Capture the cell that displays the provided text and extract its (x, y) central coordinate. 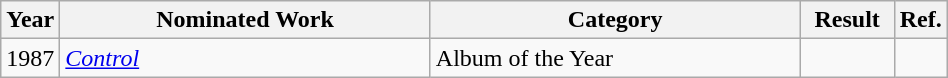
Category (615, 20)
Nominated Work (245, 20)
Result (847, 20)
Ref. (920, 20)
Year (30, 20)
Album of the Year (615, 58)
Control (245, 58)
1987 (30, 58)
